Provide the (X, Y) coordinate of the cell's center where the given text is located.  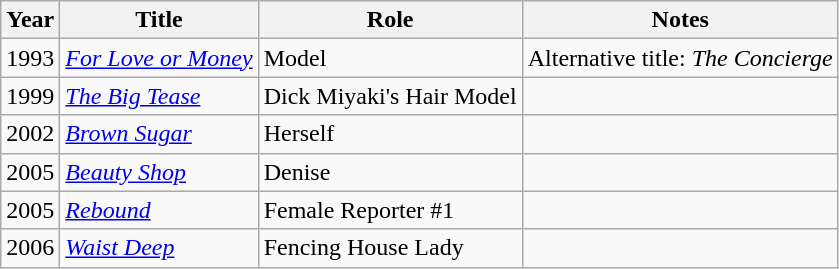
Dick Miyaki's Hair Model (390, 96)
Rebound (159, 210)
The Big Tease (159, 96)
Herself (390, 134)
2006 (30, 248)
Beauty Shop (159, 172)
Female Reporter #1 (390, 210)
For Love or Money (159, 58)
Alternative title: The Concierge (680, 58)
Brown Sugar (159, 134)
Title (159, 20)
Denise (390, 172)
Notes (680, 20)
Model (390, 58)
1999 (30, 96)
Waist Deep (159, 248)
Fencing House Lady (390, 248)
2002 (30, 134)
Role (390, 20)
Year (30, 20)
1993 (30, 58)
